Identify which cell holds the provided text, then report its (x, y) central coordinate. 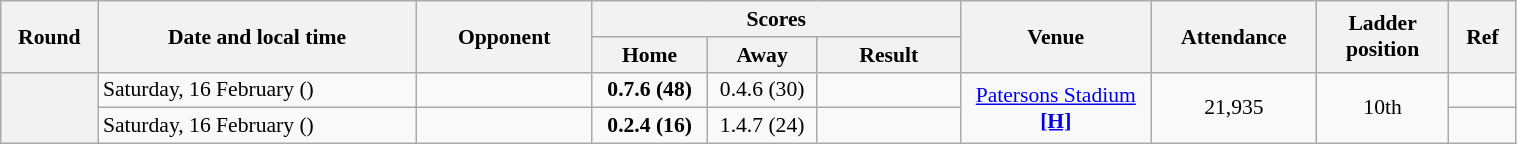
10th (1382, 108)
21,935 (1234, 108)
Date and local time (257, 36)
Venue (1056, 36)
Opponent (504, 36)
Result (888, 55)
Patersons Stadium [H] (1056, 108)
0.7.6 (48) (649, 90)
0.4.6 (30) (762, 90)
Away (762, 55)
Attendance (1234, 36)
Home (649, 55)
0.2.4 (16) (649, 126)
Ref (1482, 36)
Scores (776, 19)
1.4.7 (24) (762, 126)
Round (50, 36)
Ladderposition (1382, 36)
